Return (X, Y) of the center of cell containing provided text 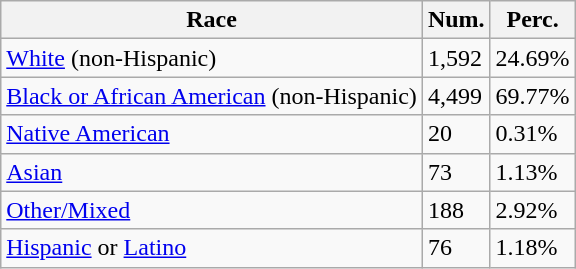
1.13% (532, 172)
1,592 (456, 58)
Other/Mixed (212, 210)
Asian (212, 172)
White (non-Hispanic) (212, 58)
Hispanic or Latino (212, 248)
24.69% (532, 58)
Native American (212, 134)
0.31% (532, 134)
4,499 (456, 96)
Black or African American (non-Hispanic) (212, 96)
1.18% (532, 248)
69.77% (532, 96)
20 (456, 134)
Num. (456, 20)
Perc. (532, 20)
73 (456, 172)
76 (456, 248)
188 (456, 210)
2.92% (532, 210)
Race (212, 20)
